Output the [x, y] coordinate of the center of the cell containing the given text.  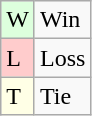
L [18, 58]
T [18, 96]
Tie [62, 96]
W [18, 20]
Win [62, 20]
Loss [62, 58]
